Extract the [x, y] coordinate from the center of the cell holding the provided text.  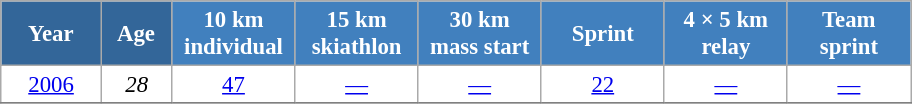
Sprint [602, 34]
4 × 5 km relay [726, 34]
28 [136, 85]
22 [602, 85]
Team sprint [848, 34]
Age [136, 34]
47 [234, 85]
Year [52, 34]
15 km skiathlon [356, 34]
2006 [52, 85]
30 km mass start [480, 34]
10 km individual [234, 34]
